Capture the cell that displays the provided text and extract its [x, y] central coordinate. 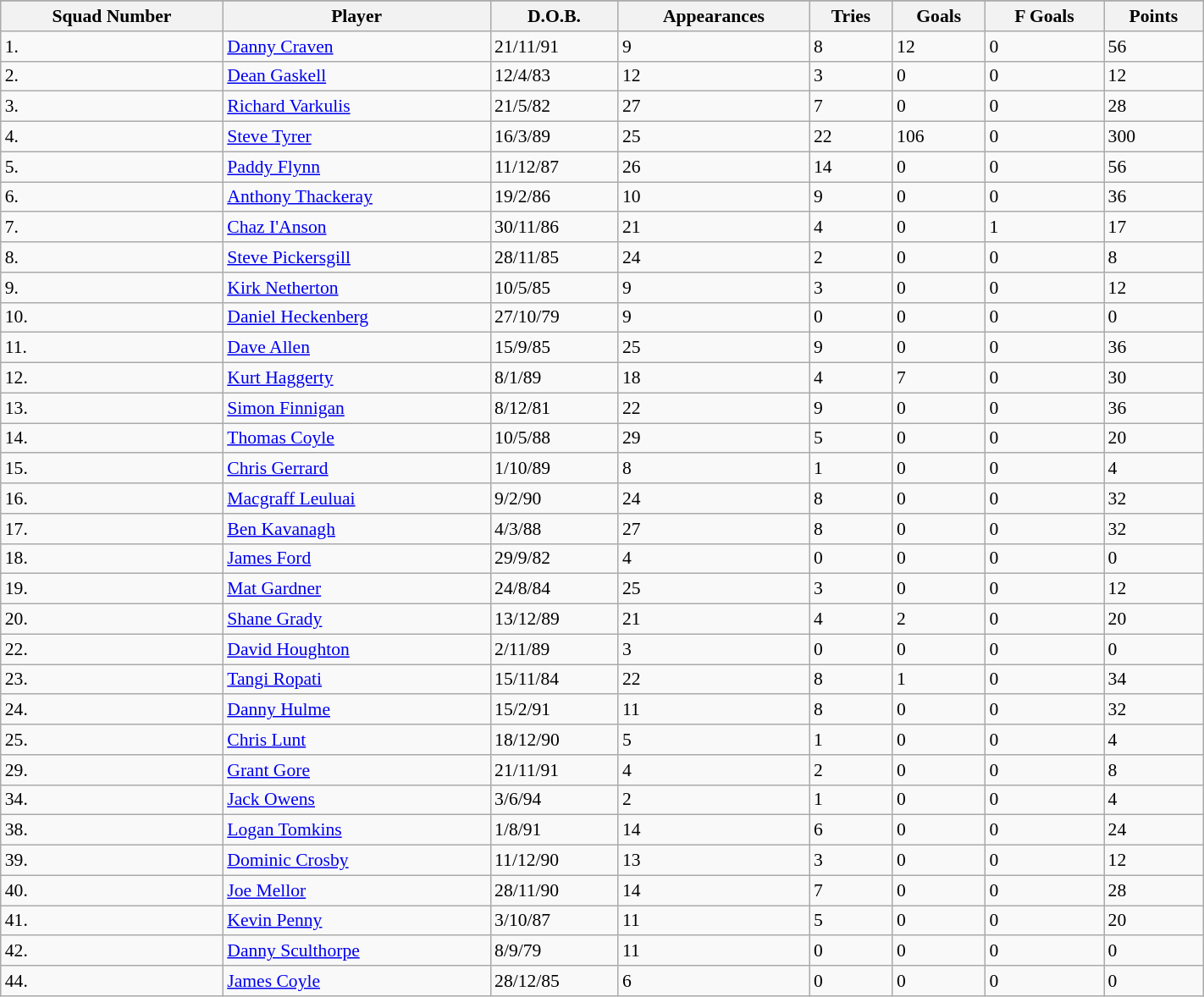
14. [112, 438]
10/5/88 [554, 438]
1/10/89 [554, 469]
Kirk Netherton [356, 288]
Simon Finnigan [356, 408]
19. [112, 589]
18/12/90 [554, 740]
Macgraff Leuluai [356, 499]
300 [1154, 137]
3/10/87 [554, 921]
24/8/84 [554, 589]
Player [356, 16]
9. [112, 288]
25. [112, 740]
27/10/79 [554, 317]
Chris Lunt [356, 740]
Dean Gaskell [356, 76]
Danny Craven [356, 47]
19/2/86 [554, 197]
10/5/85 [554, 288]
42. [112, 951]
3/6/94 [554, 800]
11/12/90 [554, 861]
12/4/83 [554, 76]
James Ford [356, 559]
Mat Gardner [356, 589]
Paddy Flynn [356, 167]
12. [112, 378]
13. [112, 408]
8/1/89 [554, 378]
29/9/82 [554, 559]
4/3/88 [554, 529]
40. [112, 890]
8/9/79 [554, 951]
16. [112, 499]
34. [112, 800]
16/3/89 [554, 137]
Joe Mellor [356, 890]
Chaz I'Anson [356, 228]
44. [112, 981]
David Houghton [356, 649]
17. [112, 529]
29 [714, 438]
Tries [851, 16]
Kurt Haggerty [356, 378]
9/2/90 [554, 499]
1. [112, 47]
Goals [938, 16]
8. [112, 257]
15/11/84 [554, 680]
22. [112, 649]
Tangi Ropati [356, 680]
23. [112, 680]
2/11/89 [554, 649]
30 [1154, 378]
11/12/87 [554, 167]
38. [112, 830]
Appearances [714, 16]
21/5/82 [554, 107]
James Coyle [356, 981]
13/12/89 [554, 620]
34 [1154, 680]
28/12/85 [554, 981]
11. [112, 348]
15. [112, 469]
13 [714, 861]
28/11/90 [554, 890]
18. [112, 559]
Steve Pickersgill [356, 257]
39. [112, 861]
Danny Sculthorpe [356, 951]
1/8/91 [554, 830]
Dominic Crosby [356, 861]
Shane Grady [356, 620]
6. [112, 197]
Chris Gerrard [356, 469]
Grant Gore [356, 770]
20. [112, 620]
Richard Varkulis [356, 107]
Steve Tyrer [356, 137]
10 [714, 197]
Daniel Heckenberg [356, 317]
F Goals [1044, 16]
D.O.B. [554, 16]
5. [112, 167]
41. [112, 921]
3. [112, 107]
106 [938, 137]
Jack Owens [356, 800]
Danny Hulme [356, 710]
2. [112, 76]
Dave Allen [356, 348]
30/11/86 [554, 228]
Anthony Thackeray [356, 197]
7. [112, 228]
28/11/85 [554, 257]
15/9/85 [554, 348]
18 [714, 378]
8/12/81 [554, 408]
24. [112, 710]
Ben Kavanagh [356, 529]
26 [714, 167]
15/2/91 [554, 710]
Kevin Penny [356, 921]
Squad Number [112, 16]
29. [112, 770]
Thomas Coyle [356, 438]
Points [1154, 16]
4. [112, 137]
Logan Tomkins [356, 830]
10. [112, 317]
17 [1154, 228]
